From the cell containing the given text, extract its center point as [x, y] coordinate. 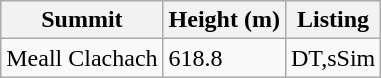
Meall Clachach [82, 58]
Summit [82, 20]
DT,sSim [332, 58]
Height (m) [224, 20]
Listing [332, 20]
618.8 [224, 58]
